For the text-containing cell, return its midpoint in [x, y] coordinate format. 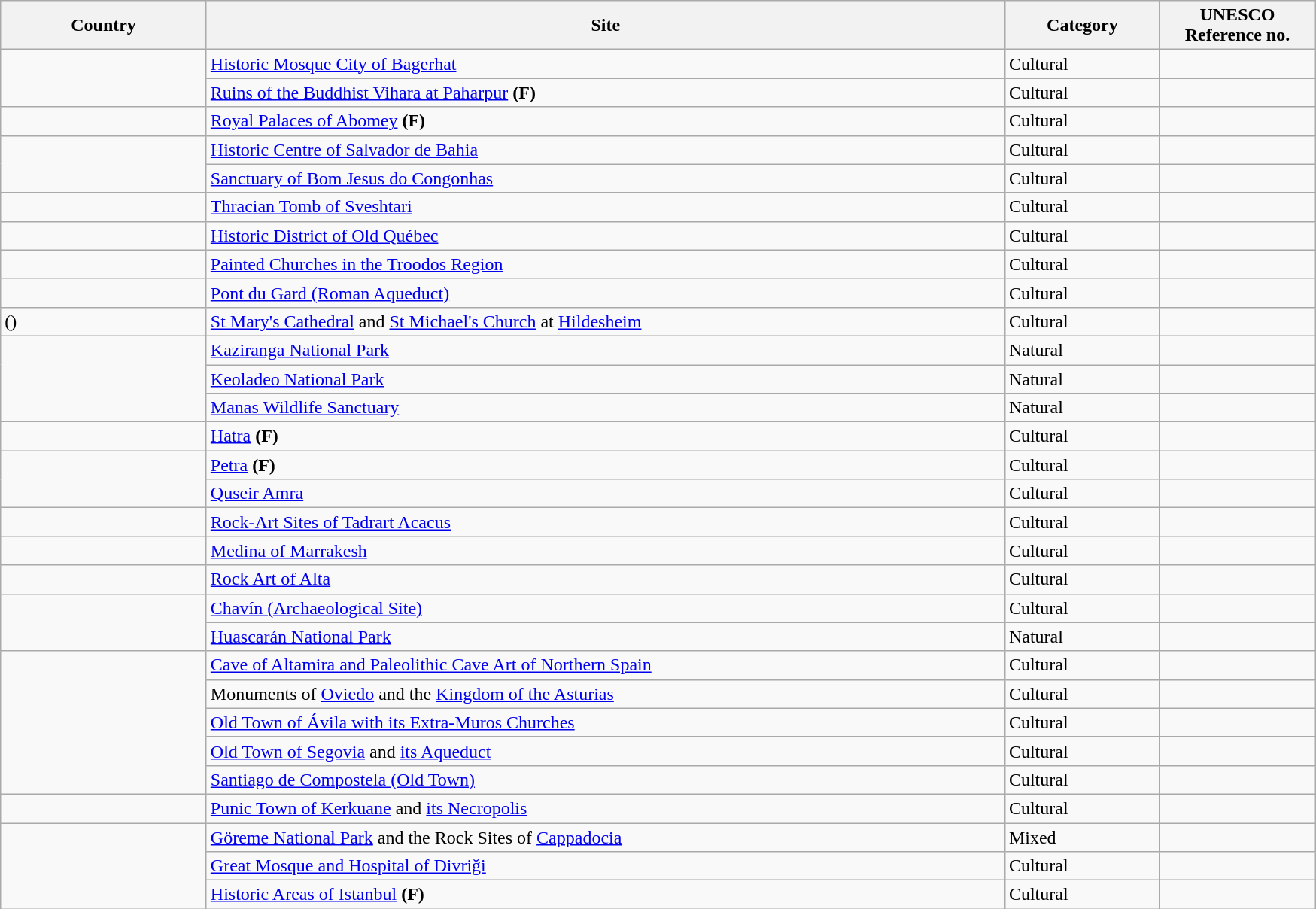
Historic Centre of Salvador de Bahia [605, 150]
Rock-Art Sites of Tadrart Acacus [605, 522]
Ruins of the Buddhist Vihara at Paharpur (F) [605, 93]
Historic District of Old Québec [605, 236]
Rock Art of Alta [605, 579]
Cave of Altamira and Paleolithic Cave Art of Northern Spain [605, 665]
Old Town of Ávila with its Extra-Muros Churches [605, 722]
UNESCO Reference no. [1237, 26]
Medina of Marrakesh [605, 551]
Chavín (Archaeological Site) [605, 608]
Site [605, 26]
Great Mosque and Hospital of Divriği [605, 866]
St Mary's Cathedral and St Michael's Church at Hildesheim [605, 321]
Manas Wildlife Sanctuary [605, 408]
Sanctuary of Bom Jesus do Congonhas [605, 178]
Keoladeo National Park [605, 378]
Hatra (F) [605, 436]
Monuments of Oviedo and the Kingdom of the Asturias [605, 694]
Historic Mosque City of Bagerhat [605, 64]
Kaziranga National Park [605, 350]
Country [104, 26]
Petra (F) [605, 465]
Royal Palaces of Abomey (F) [605, 121]
Category [1082, 26]
Quseir Amra [605, 494]
Pont du Gard (Roman Aqueduct) [605, 293]
Mixed [1082, 838]
Painted Churches in the Troodos Region [605, 264]
() [104, 321]
Historic Areas of Istanbul (F) [605, 895]
Thracian Tomb of Sveshtari [605, 207]
Punic Town of Kerkuane and its Necropolis [605, 808]
Huascarán National Park [605, 637]
Göreme National Park and the Rock Sites of Cappadocia [605, 838]
Santiago de Compostela (Old Town) [605, 780]
Old Town of Segovia and its Aqueduct [605, 751]
